Output the [x, y] coordinate of the center of the cell containing the given text.  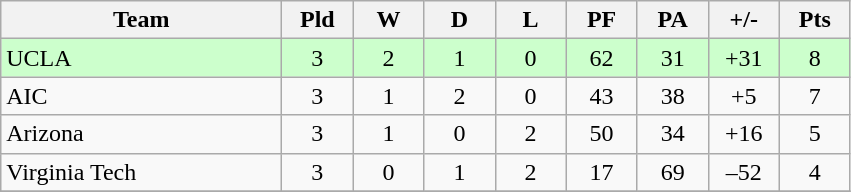
PA [672, 20]
43 [602, 96]
Team [142, 20]
5 [814, 134]
62 [602, 58]
+16 [744, 134]
Pld [318, 20]
UCLA [142, 58]
+5 [744, 96]
+31 [744, 58]
31 [672, 58]
4 [814, 172]
D [460, 20]
L [530, 20]
38 [672, 96]
69 [672, 172]
8 [814, 58]
34 [672, 134]
+/- [744, 20]
Pts [814, 20]
50 [602, 134]
AIC [142, 96]
PF [602, 20]
7 [814, 96]
Arizona [142, 134]
Virginia Tech [142, 172]
W [388, 20]
–52 [744, 172]
17 [602, 172]
